Identify which cell holds the provided text, then report its (X, Y) central coordinate. 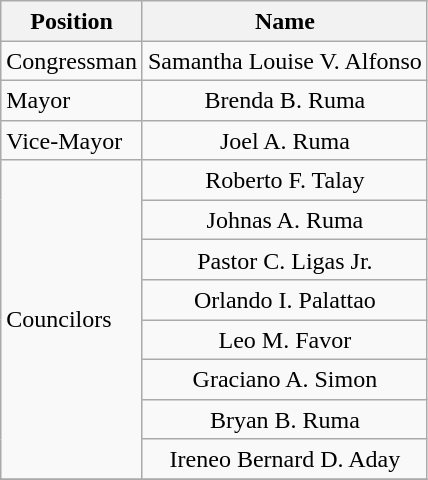
Brenda B. Ruma (284, 100)
Name (284, 21)
Joel A. Ruma (284, 140)
Congressman (72, 61)
Mayor (72, 100)
Bryan B. Ruma (284, 419)
Orlando I. Palattao (284, 300)
Roberto F. Talay (284, 180)
Councilors (72, 320)
Leo M. Favor (284, 340)
Samantha Louise V. Alfonso (284, 61)
Graciano A. Simon (284, 379)
Pastor C. Ligas Jr. (284, 260)
Johnas A. Ruma (284, 220)
Position (72, 21)
Ireneo Bernard D. Aday (284, 459)
Vice-Mayor (72, 140)
